Capture the cell that displays the provided text and extract its (X, Y) central coordinate. 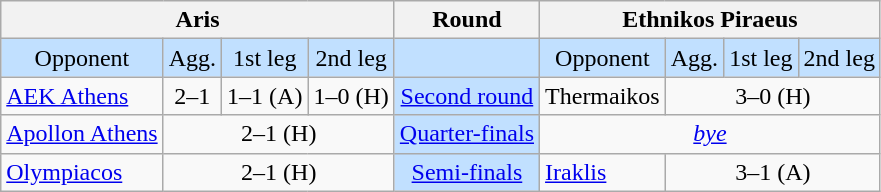
3–1 (A) (772, 172)
Iraklis (603, 172)
Semi-finals (466, 172)
Olympiacos (82, 172)
Ethnikos Piraeus (710, 20)
Aris (198, 20)
2–1 (192, 96)
bye (710, 134)
Quarter-finals (466, 134)
Thermaikos (603, 96)
Round (466, 20)
3–0 (H) (772, 96)
AEK Athens (82, 96)
1–1 (A) (265, 96)
1–0 (H) (351, 96)
Second round (466, 96)
Apollon Athens (82, 134)
